Locate the cell with the specified text and output its (x, y) center coordinate. 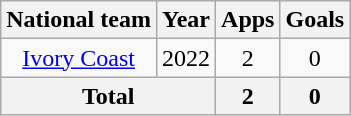
Goals (315, 20)
Ivory Coast (79, 58)
Apps (248, 20)
Total (108, 96)
2022 (186, 58)
National team (79, 20)
Year (186, 20)
